Return (x, y) of the center of cell containing provided text 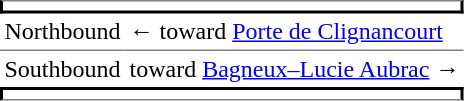
toward Bagneux–Lucie Aubrac → (294, 69)
Northbound (62, 33)
Southbound (62, 69)
← toward Porte de Clignancourt (294, 33)
